Return the [x, y] coordinate for the center point of the cell that contains the specified text.  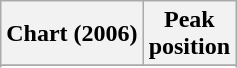
Chart (2006) [72, 34]
Peakposition [189, 34]
